Provide the (x, y) coordinate of the cell's center where the given text is located.  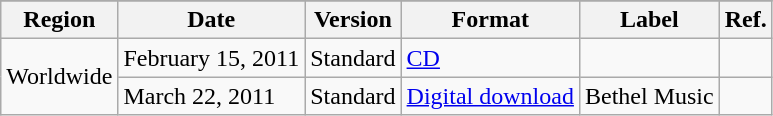
CD (490, 58)
Version (353, 20)
Label (649, 20)
February 15, 2011 (212, 58)
Ref. (746, 20)
Format (490, 20)
Region (60, 20)
Bethel Music (649, 96)
March 22, 2011 (212, 96)
Date (212, 20)
Digital download (490, 96)
Worldwide (60, 77)
